Return (X, Y) of the center of cell containing provided text 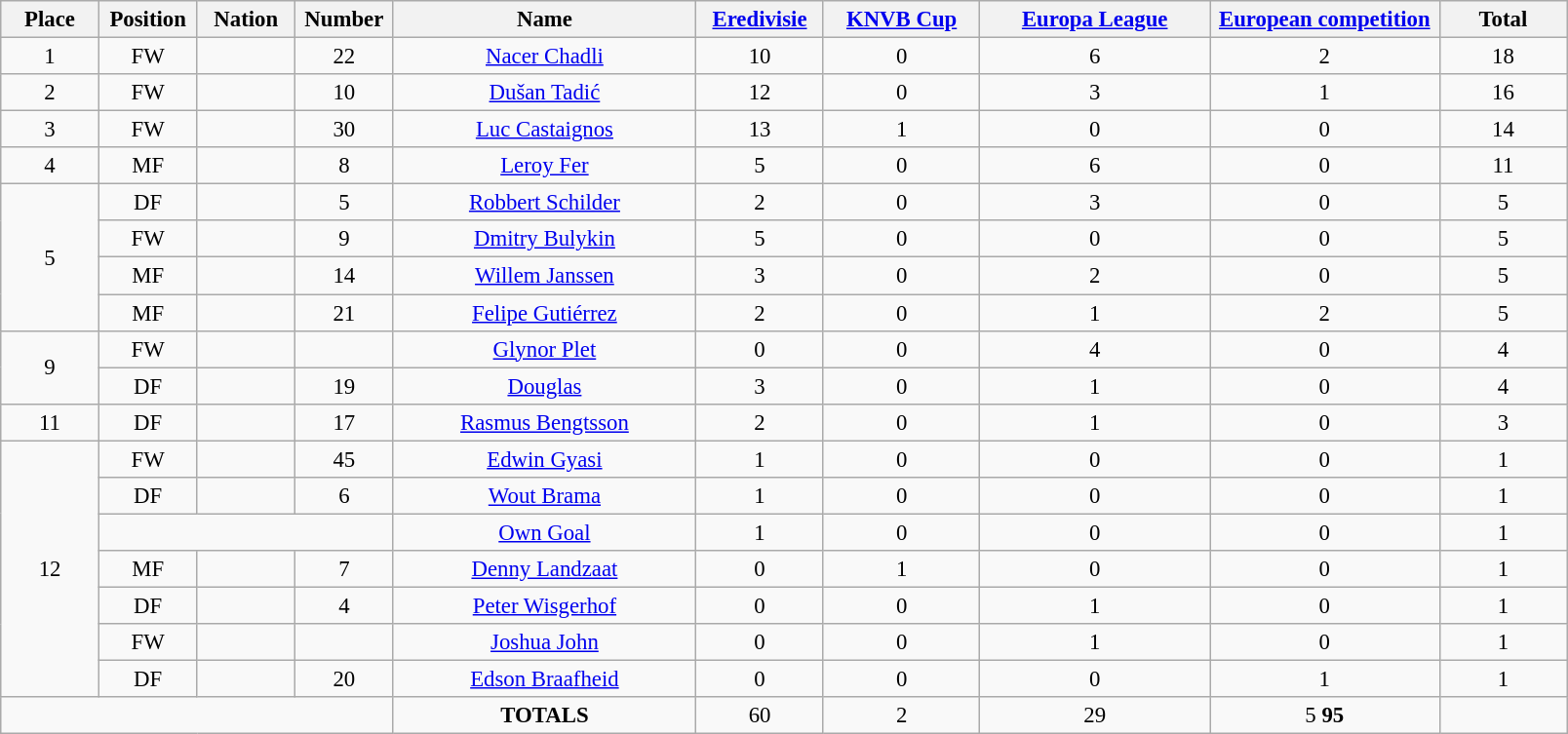
Edson Braafheid (544, 679)
European competition (1324, 19)
16 (1504, 93)
19 (345, 386)
Number (345, 19)
Peter Wisgerhof (544, 605)
29 (1095, 715)
Eredivisie (761, 19)
22 (345, 57)
Position (148, 19)
KNVB Cup (901, 19)
Douglas (544, 386)
Denny Landzaat (544, 569)
Glynor Plet (544, 349)
13 (761, 130)
5 95 (1324, 715)
Edwin Gyasi (544, 459)
Dmitry Bulykin (544, 239)
Robbert Schilder (544, 203)
Rasmus Bengtsson (544, 422)
Nation (246, 19)
TOTALS (544, 715)
Leroy Fer (544, 166)
Own Goal (544, 532)
Name (544, 19)
Wout Brama (544, 496)
Willem Janssen (544, 276)
Dušan Tadić (544, 93)
8 (345, 166)
60 (761, 715)
21 (345, 313)
45 (345, 459)
Felipe Gutiérrez (544, 313)
20 (345, 679)
Total (1504, 19)
Europa League (1095, 19)
17 (345, 422)
Place (51, 19)
18 (1504, 57)
Joshua John (544, 642)
Nacer Chadli (544, 57)
7 (345, 569)
30 (345, 130)
Luc Castaignos (544, 130)
